Extract the [X, Y] coordinate from the center of the cell holding the provided text.  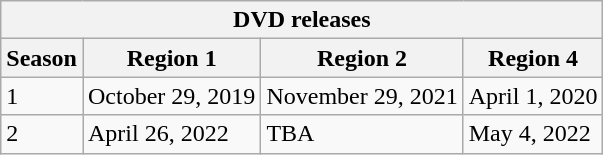
TBA [362, 134]
Region 4 [533, 58]
Region 1 [171, 58]
2 [42, 134]
DVD releases [302, 20]
November 29, 2021 [362, 96]
April 26, 2022 [171, 134]
October 29, 2019 [171, 96]
Region 2 [362, 58]
May 4, 2022 [533, 134]
Season [42, 58]
April 1, 2020 [533, 96]
1 [42, 96]
